Locate the cell with the specified text and output its (X, Y) center coordinate. 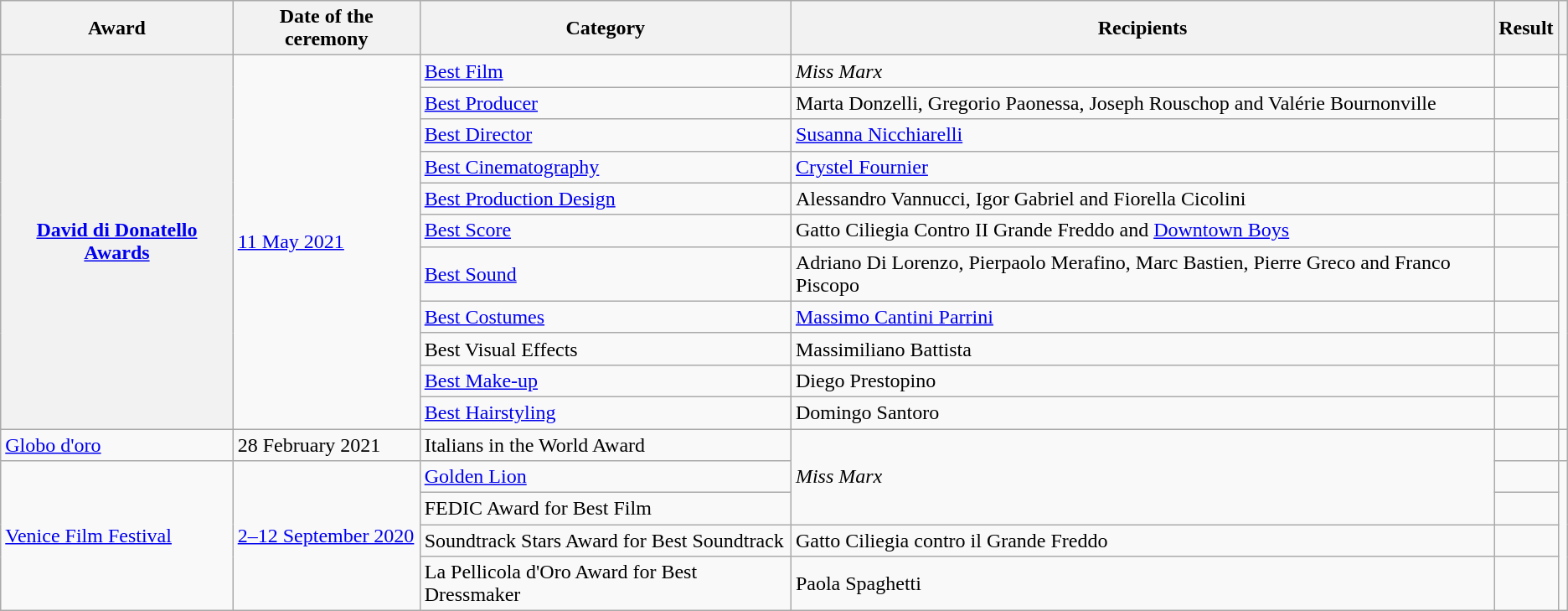
Best Sound (605, 273)
Best Make-up (605, 381)
Best Score (605, 230)
Best Hairstyling (605, 412)
Best Cinematography (605, 167)
Domingo Santoro (1142, 412)
Category (605, 28)
Award (117, 28)
11 May 2021 (327, 242)
Best Film (605, 71)
Best Costumes (605, 317)
Soundtrack Stars Award for Best Soundtrack (605, 541)
Best Director (605, 135)
Adriano Di Lorenzo, Pierpaolo Merafino, Marc Bastien, Pierre Greco and Franco Piscopo (1142, 273)
Date of the ceremony (327, 28)
2–12 September 2020 (327, 536)
28 February 2021 (327, 445)
Gatto Ciliegia Contro II Grande Freddo and Downtown Boys (1142, 230)
FEDIC Award for Best Film (605, 509)
Marta Donzelli, Gregorio Paonessa, Joseph Rouschop and Valérie Bournonville (1142, 103)
Best Production Design (605, 199)
Massimo Cantini Parrini (1142, 317)
Globo d'oro (117, 445)
Recipients (1142, 28)
Best Producer (605, 103)
Result (1526, 28)
Alessandro Vannucci, Igor Gabriel and Fiorella Cicolini (1142, 199)
Diego Prestopino (1142, 381)
Gatto Ciliegia contro il Grande Freddo (1142, 541)
Best Visual Effects (605, 349)
Italians in the World Award (605, 445)
Crystel Fournier (1142, 167)
Golden Lion (605, 477)
Venice Film Festival (117, 536)
Paola Spaghetti (1142, 583)
David di Donatello Awards (117, 242)
Susanna Nicchiarelli (1142, 135)
Massimiliano Battista (1142, 349)
La Pellicola d'Oro Award for Best Dressmaker (605, 583)
